Provide the [X, Y] coordinate of the cell's center where the given text is located.  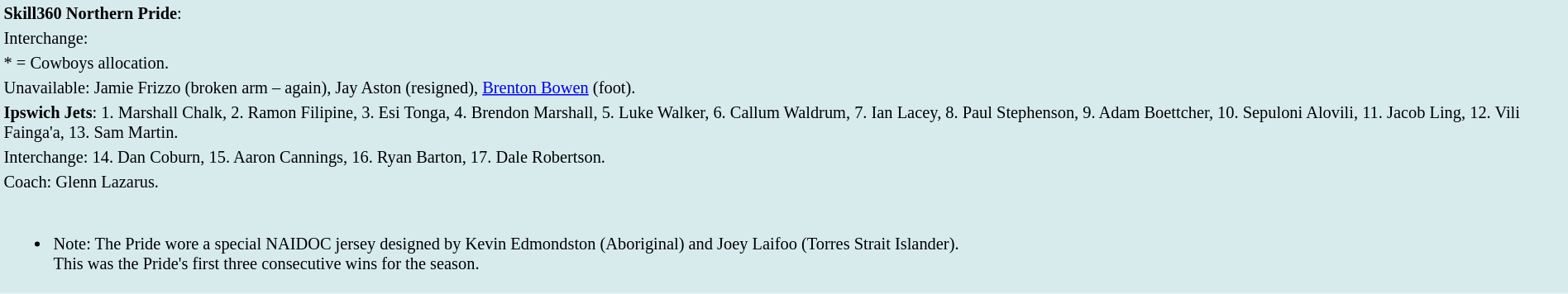
Interchange: [784, 38]
Interchange: 14. Dan Coburn, 15. Aaron Cannings, 16. Ryan Barton, 17. Dale Robertson. [784, 157]
Skill360 Northern Pride: [784, 13]
Unavailable: Jamie Frizzo (broken arm – again), Jay Aston (resigned), Brenton Bowen (foot). [784, 88]
Coach: Glenn Lazarus. [784, 182]
* = Cowboys allocation. [784, 63]
